Return the (x, y) coordinate for the center point of the cell that contains the specified text.  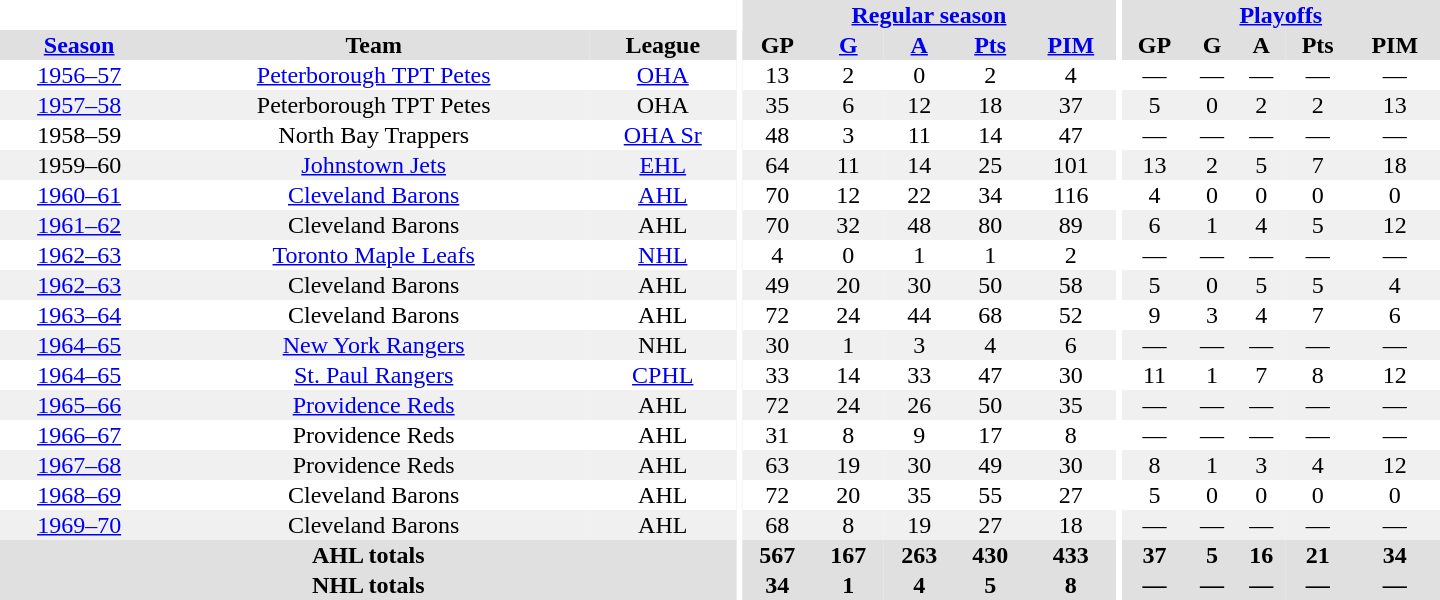
League (662, 45)
1957–58 (79, 105)
58 (1071, 285)
80 (990, 225)
1959–60 (79, 165)
Toronto Maple Leafs (374, 255)
Johnstown Jets (374, 165)
St. Paul Rangers (374, 375)
55 (990, 495)
1958–59 (79, 135)
North Bay Trappers (374, 135)
1967–68 (79, 465)
1966–67 (79, 435)
567 (778, 555)
433 (1071, 555)
116 (1071, 195)
1968–69 (79, 495)
EHL (662, 165)
Playoffs (1280, 15)
1961–62 (79, 225)
64 (778, 165)
32 (848, 225)
CPHL (662, 375)
17 (990, 435)
1969–70 (79, 525)
1965–66 (79, 405)
31 (778, 435)
26 (920, 405)
New York Rangers (374, 345)
52 (1071, 315)
44 (920, 315)
16 (1262, 555)
1956–57 (79, 75)
Team (374, 45)
Regular season (929, 15)
AHL totals (368, 555)
1963–64 (79, 315)
101 (1071, 165)
1960–61 (79, 195)
430 (990, 555)
OHA Sr (662, 135)
89 (1071, 225)
22 (920, 195)
NHL totals (368, 585)
21 (1318, 555)
63 (778, 465)
167 (848, 555)
Season (79, 45)
25 (990, 165)
263 (920, 555)
